Detect which cell encompasses the target text, then output its [x, y] center coordinate. 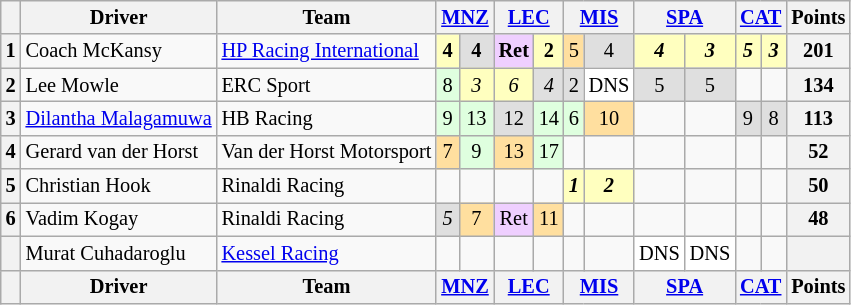
50 [818, 186]
14 [549, 118]
48 [818, 219]
11 [549, 219]
HB Racing [327, 118]
17 [549, 152]
201 [818, 51]
Vadim Kogay [119, 219]
Lee Mowle [119, 85]
Dilantha Malagamuwa [119, 118]
52 [818, 152]
134 [818, 85]
Van der Horst Motorsport [327, 152]
12 [514, 118]
Kessel Racing [327, 253]
Gerard van der Horst [119, 152]
ERC Sport [327, 85]
HP Racing International [327, 51]
Coach McKansy [119, 51]
Christian Hook [119, 186]
10 [609, 118]
113 [818, 118]
Murat Cuhadaroglu [119, 253]
